From the cell containing the given text, extract its center point as [x, y] coordinate. 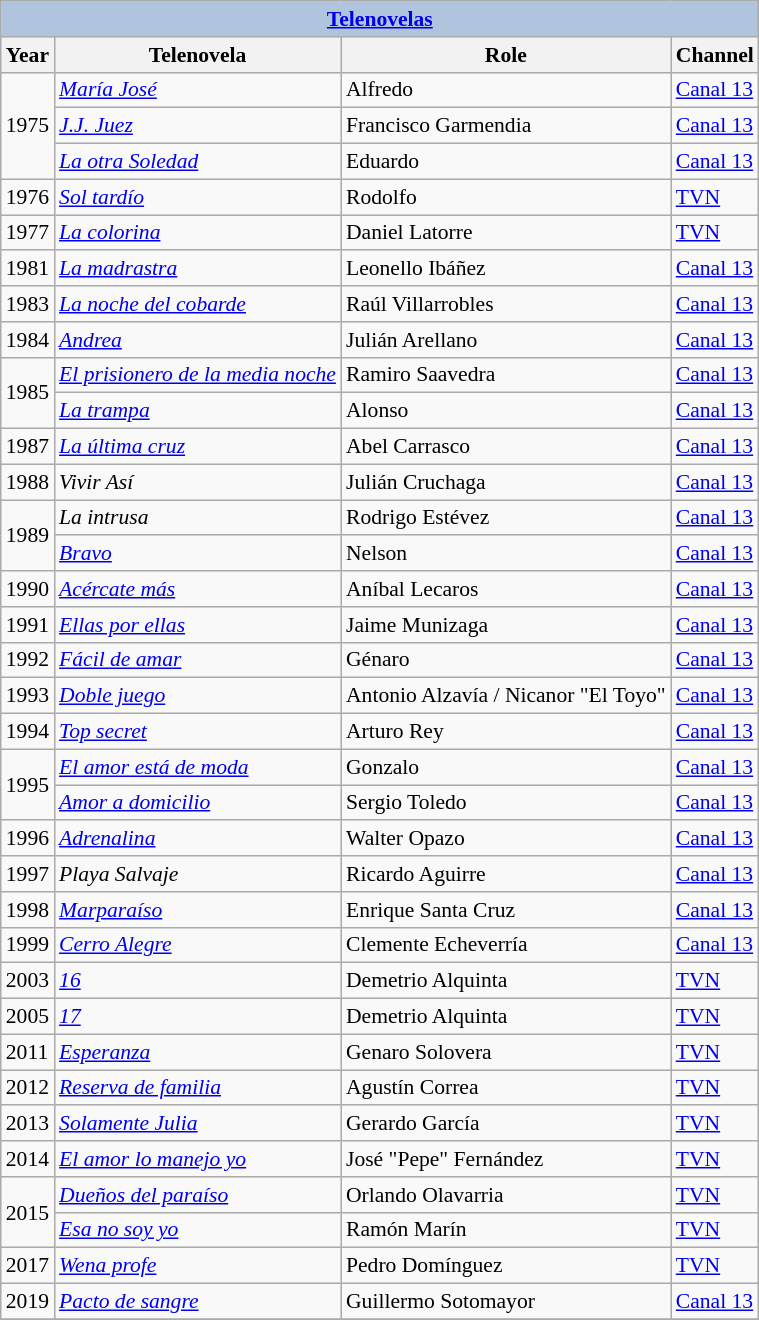
2017 [28, 1266]
1987 [28, 447]
1990 [28, 589]
El prisionero de la media noche [198, 375]
Role [506, 55]
17 [198, 1017]
Adrenalina [198, 839]
16 [198, 981]
Telenovela [198, 55]
Dueños del paraíso [198, 1195]
1993 [28, 696]
Sol tardío [198, 197]
Antonio Alzavía / Nicanor "El Toyo" [506, 696]
2003 [28, 981]
La intrusa [198, 518]
Pacto de sangre [198, 1302]
Solamente Julia [198, 1124]
2011 [28, 1052]
2015 [28, 1212]
Ricardo Aguirre [506, 874]
Vivir Así [198, 482]
1995 [28, 784]
Clemente Echeverría [506, 945]
Year [28, 55]
Top secret [198, 732]
Julián Cruchaga [506, 482]
1991 [28, 625]
La última cruz [198, 447]
1977 [28, 233]
1976 [28, 197]
La madrastra [198, 269]
El amor está de moda [198, 767]
1985 [28, 392]
José "Pepe" Fernández [506, 1159]
Arturo Rey [506, 732]
Walter Opazo [506, 839]
Raúl Villarrobles [506, 304]
1983 [28, 304]
Orlando Olavarria [506, 1195]
1984 [28, 340]
Marparaíso [198, 910]
Genaro Solovera [506, 1052]
Cerro Alegre [198, 945]
2019 [28, 1302]
El amor lo manejo yo [198, 1159]
Wena profe [198, 1266]
Gonzalo [506, 767]
Jaime Munizaga [506, 625]
María José [198, 90]
J.J. Juez [198, 126]
Daniel Latorre [506, 233]
Alfredo [506, 90]
La trampa [198, 411]
2005 [28, 1017]
Pedro Domínguez [506, 1266]
Aníbal Lecaros [506, 589]
Telenovelas [380, 19]
Reserva de familia [198, 1088]
Ellas por ellas [198, 625]
Fácil de amar [198, 660]
1997 [28, 874]
La noche del cobarde [198, 304]
1992 [28, 660]
2014 [28, 1159]
Amor a domicilio [198, 803]
Agustín Correa [506, 1088]
2013 [28, 1124]
Julián Arellano [506, 340]
Nelson [506, 554]
1975 [28, 126]
Guillermo Sotomayor [506, 1302]
Alonso [506, 411]
La otra Soledad [198, 162]
Rodolfo [506, 197]
Sergio Toledo [506, 803]
Génaro [506, 660]
Enrique Santa Cruz [506, 910]
Acércate más [198, 589]
La colorina [198, 233]
1989 [28, 536]
Channel [715, 55]
1994 [28, 732]
Doble juego [198, 696]
1999 [28, 945]
Leonello Ibáñez [506, 269]
Andrea [198, 340]
1998 [28, 910]
1996 [28, 839]
Gerardo García [506, 1124]
2012 [28, 1088]
Francisco Garmendia [506, 126]
Rodrigo Estévez [506, 518]
Abel Carrasco [506, 447]
Playa Salvaje [198, 874]
Eduardo [506, 162]
Ramiro Saavedra [506, 375]
Esperanza [198, 1052]
Ramón Marín [506, 1230]
1981 [28, 269]
1988 [28, 482]
Bravo [198, 554]
Esa no soy yo [198, 1230]
